Output the [X, Y] coordinate of the center of the cell containing the given text.  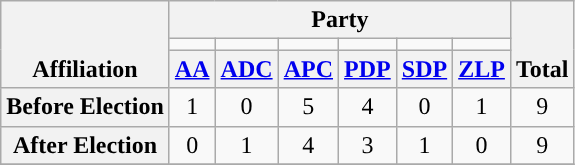
Affiliation [86, 44]
AA [192, 69]
Party [340, 20]
3 [368, 145]
5 [308, 107]
SDP [424, 69]
APC [308, 69]
Total [542, 44]
Before Election [86, 107]
PDP [368, 69]
ADC [246, 69]
After Election [86, 145]
ZLP [482, 69]
